Provide the [X, Y] coordinate of the cell's center where the given text is located.  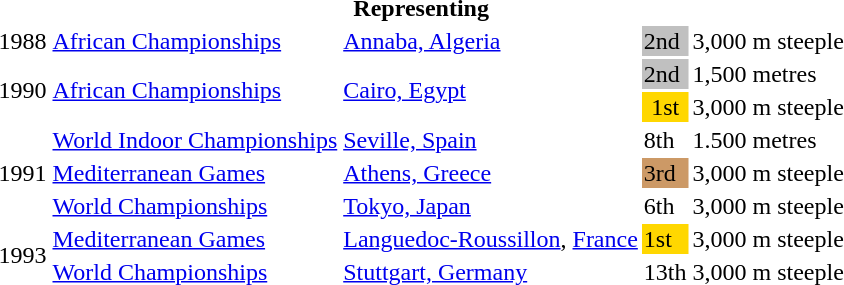
8th [665, 140]
World Championships [195, 206]
World Indoor Championships [195, 140]
Annaba, Algeria [491, 41]
Tokyo, Japan [491, 206]
Languedoc-Roussillon, France [491, 239]
6th [665, 206]
Seville, Spain [491, 140]
Cairo, Egypt [491, 90]
Athens, Greece [491, 173]
3rd [665, 173]
